From the cell containing the given text, extract its center point as [x, y] coordinate. 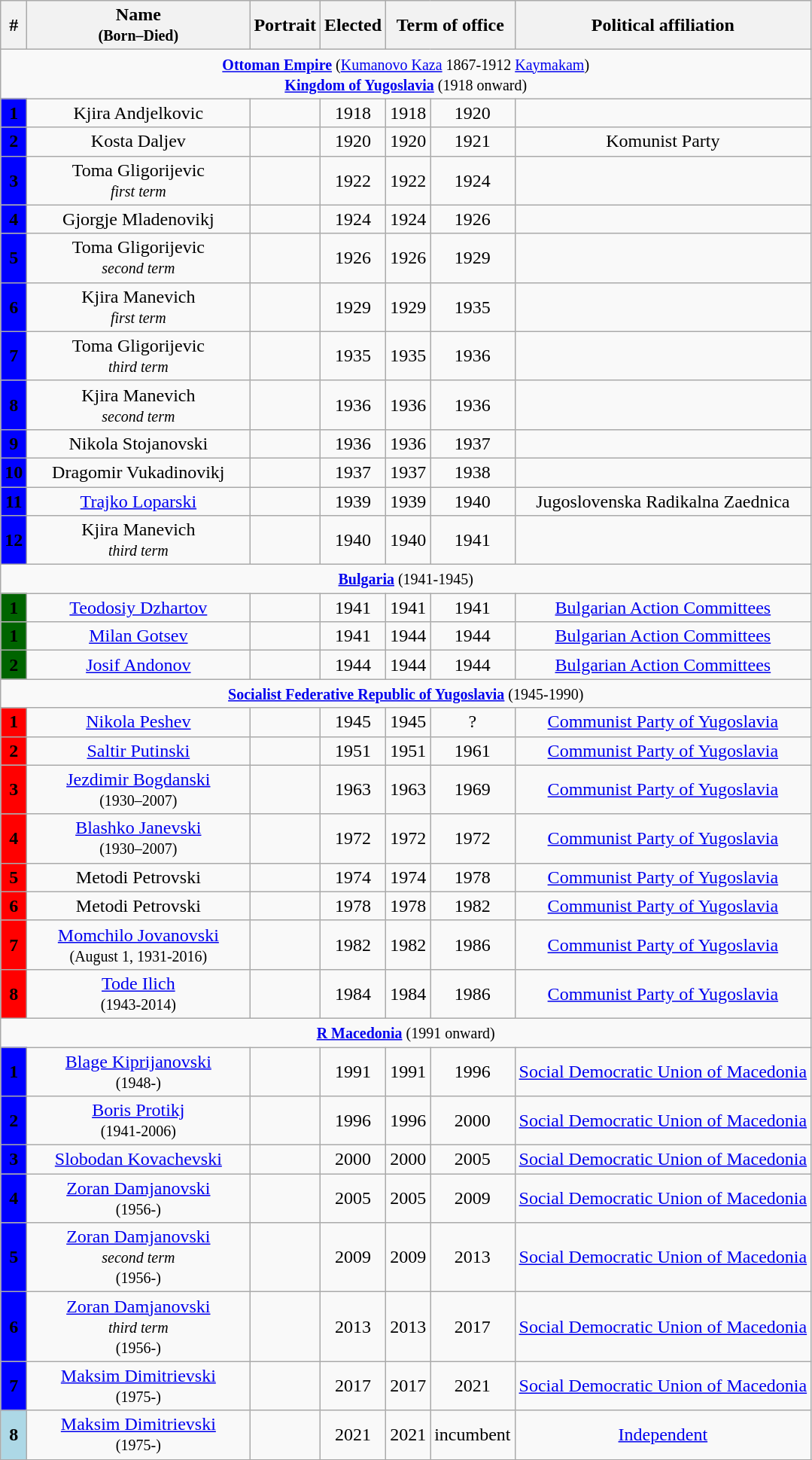
11 [14, 501]
9 [14, 443]
Blage Kiprijanovski(1948-) [138, 1071]
Slobodan Kovachevski [138, 1160]
10 [14, 472]
Jugoslovenska Radikalna Zaednica [663, 501]
1921 [473, 142]
Bulgaria (1941-1945) [406, 579]
incumbent [473, 1435]
Zoran Damjanovski (1956-) [138, 1199]
Ottoman Empire (Kumanovo Kaza 1867-1912 Kaymakam) Kingdom of Yugoslavia (1918 onward) [406, 74]
Gjorgje Mladenovikj [138, 219]
Kjira Manevich first term [138, 307]
Zoran Damjanovski third term (1956-) [138, 1327]
Nikola Stojanovski [138, 443]
Saltir Putinski [138, 751]
Portrait [285, 26]
Tode Ilich (1943-2014) [138, 994]
Name(Born–Died) [138, 26]
Political affiliation [663, 26]
Dragomir Vukadinovikj [138, 472]
Jezdimir Bogdanski (1930–2007) [138, 789]
Toma Gligorijevic first term [138, 181]
? [473, 722]
Milan Gotsev [138, 636]
Toma Gligorijevic third term [138, 355]
12 [14, 541]
Kjira Andjelkovic [138, 113]
Nikola Peshev [138, 722]
Teodosiy Dzhartov [138, 608]
1961 [473, 751]
Independent [663, 1435]
R Macedonia (1991 onward) [406, 1032]
Kjira Manevich third term [138, 541]
Elected [354, 26]
Term of office [450, 26]
Josif Andonov [138, 665]
Momchilo Jovanovski (August 1, 1931-2016) [138, 944]
# [14, 26]
1938 [473, 472]
Zoran Damjanovski second term (1956-) [138, 1257]
Komunist Party [663, 142]
Boris Protikj (1941-2006) [138, 1120]
1969 [473, 789]
Kosta Daljev [138, 142]
Socialist Federative Republic of Yugoslavia (1945-1990) [406, 693]
Toma Gligorijevic second term [138, 258]
Trajko Loparski [138, 501]
Blashko Janevski (1930–2007) [138, 839]
Kjira Manevich second term [138, 405]
